For the text-containing cell, return its midpoint in [X, Y] coordinate format. 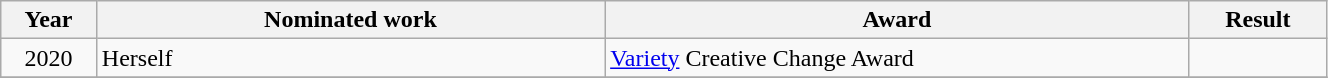
Result [1258, 20]
Year [49, 20]
Variety Creative Change Award [898, 58]
Herself [350, 58]
Nominated work [350, 20]
Award [898, 20]
2020 [49, 58]
